Output the [x, y] coordinate of the center of the cell containing the given text.  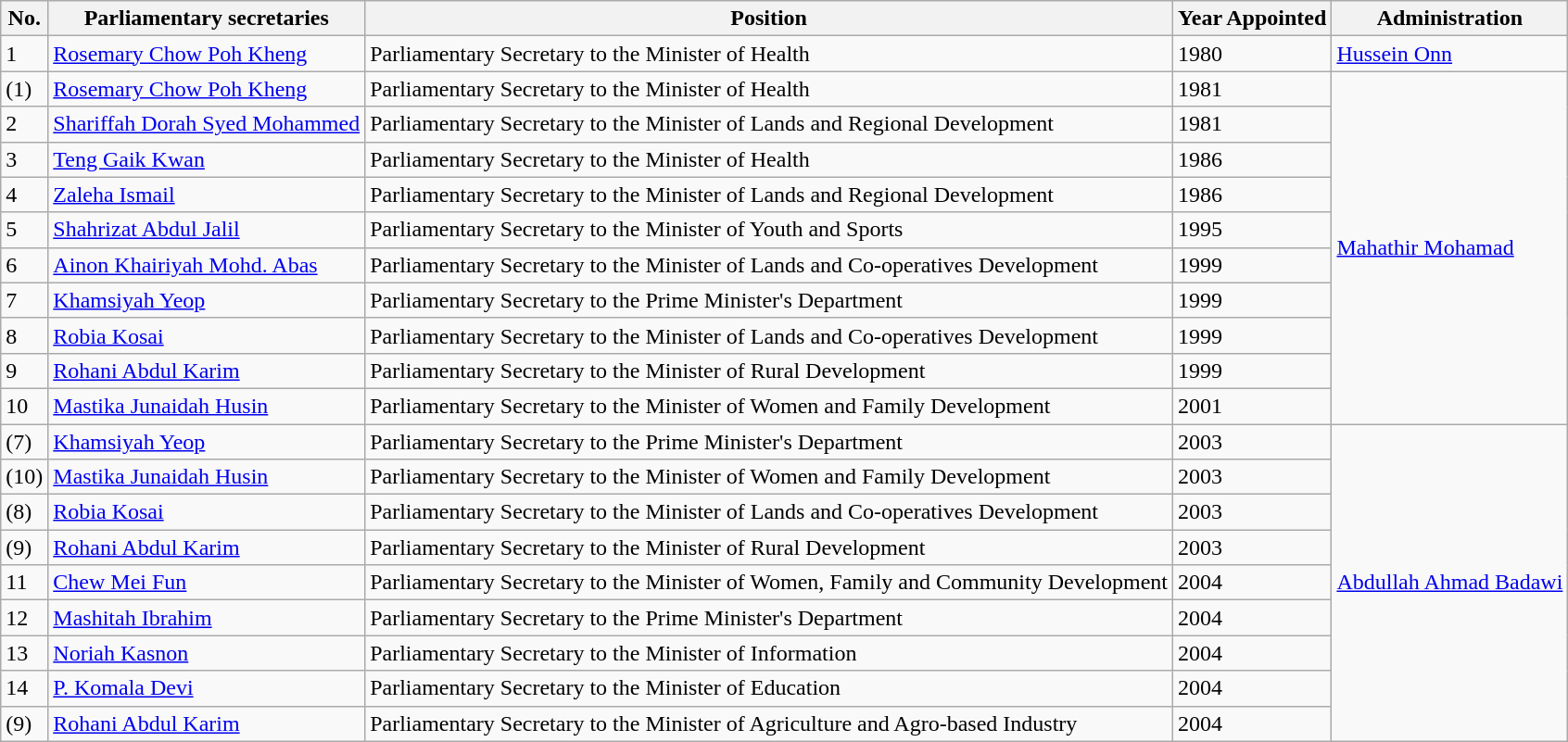
4 [24, 195]
7 [24, 300]
(10) [24, 477]
Shahrizat Abdul Jalil [207, 230]
Mahathir Mohamad [1449, 248]
Hussein Onn [1449, 54]
6 [24, 265]
2001 [1253, 406]
(8) [24, 512]
Parliamentary secretaries [207, 19]
Year Appointed [1253, 19]
5 [24, 230]
Zaleha Ismail [207, 195]
Abdullah Ahmad Badawi [1449, 584]
Teng Gaik Kwan [207, 159]
1980 [1253, 54]
Ainon Khairiyah Mohd. Abas [207, 265]
(7) [24, 442]
1 [24, 54]
Parliamentary Secretary to the Minister of Agriculture and Agro-based Industry [769, 723]
Chew Mei Fun [207, 583]
(1) [24, 89]
Shariffah Dorah Syed Mohammed [207, 124]
Parliamentary Secretary to the Minister of Women, Family and Community Development [769, 583]
Noriah Kasnon [207, 653]
10 [24, 406]
Parliamentary Secretary to the Minister of Information [769, 653]
12 [24, 618]
Administration [1449, 19]
3 [24, 159]
8 [24, 335]
9 [24, 371]
2 [24, 124]
Parliamentary Secretary to the Minister of Youth and Sports [769, 230]
Mashitah Ibrahim [207, 618]
13 [24, 653]
11 [24, 583]
14 [24, 688]
Parliamentary Secretary to the Minister of Education [769, 688]
Position [769, 19]
P. Komala Devi [207, 688]
1995 [1253, 230]
No. [24, 19]
